Detect which cell encompasses the target text, then output its [X, Y] center coordinate. 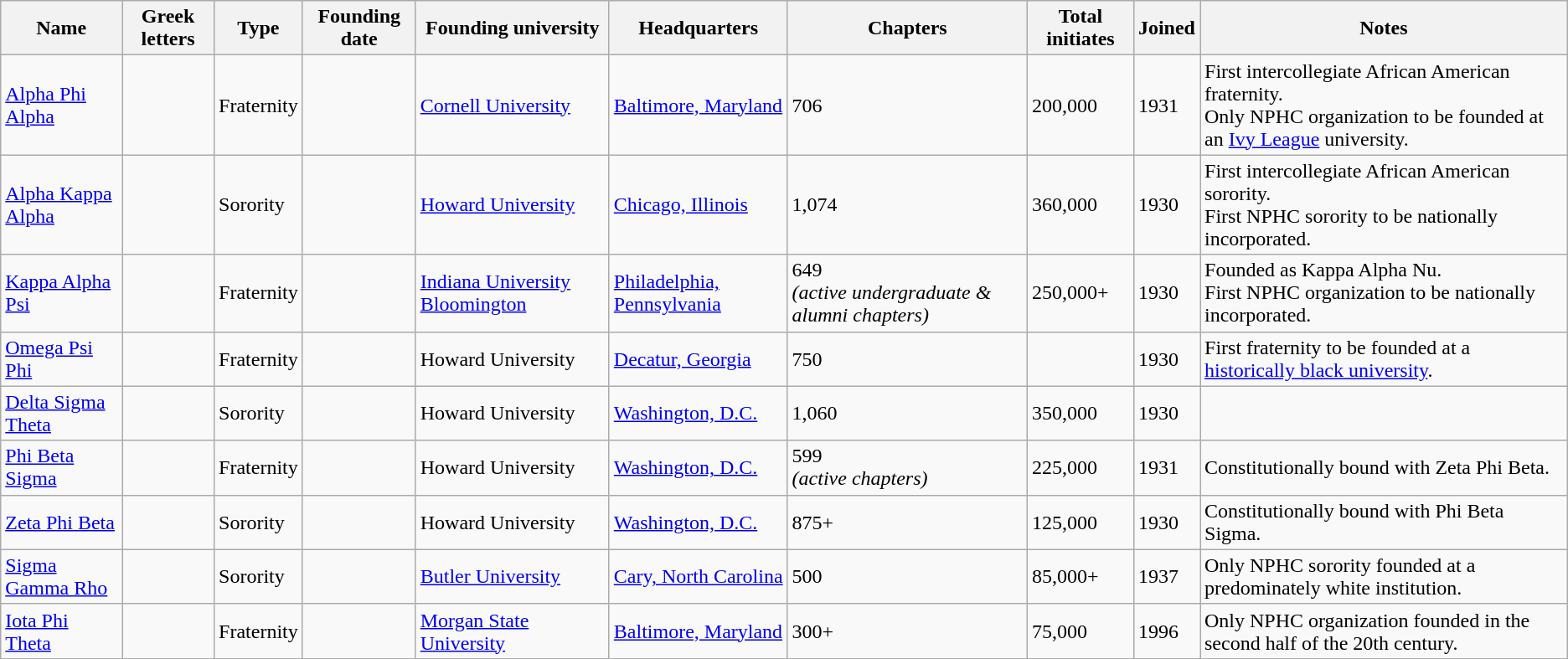
First intercollegiate African American sorority.First NPHC sorority to be nationally incorporated. [1384, 204]
1,060 [907, 414]
Notes [1384, 28]
225,000 [1081, 467]
Founding date [358, 28]
750 [907, 358]
Omega Psi Phi [62, 358]
125,000 [1081, 523]
85,000+ [1081, 576]
First fraternity to be founded at a historically black university. [1384, 358]
Delta Sigma Theta [62, 414]
200,000 [1081, 106]
Alpha Phi Alpha [62, 106]
Joined [1166, 28]
1996 [1166, 631]
First intercollegiate African American fraternity. Only NPHC organization to be founded at an Ivy League university. [1384, 106]
Alpha Kappa Alpha [62, 204]
Cary, North Carolina [699, 576]
649 (active undergraduate & alumni chapters) [907, 293]
Butler University [513, 576]
Constitutionally bound with Zeta Phi Beta. [1384, 467]
Constitutionally bound with Phi Beta Sigma. [1384, 523]
Morgan State University [513, 631]
Name [62, 28]
500 [907, 576]
Only NPHC sorority founded at a predominately white institution. [1384, 576]
Founded as Kappa Alpha Nu.First NPHC organization to be nationally incorporated. [1384, 293]
Indiana University Bloomington [513, 293]
Chapters [907, 28]
Zeta Phi Beta [62, 523]
Iota Phi Theta [62, 631]
599 (active chapters) [907, 467]
Total initiates [1081, 28]
250,000+ [1081, 293]
Founding university [513, 28]
1937 [1166, 576]
300+ [907, 631]
Headquarters [699, 28]
Kappa Alpha Psi [62, 293]
360,000 [1081, 204]
Greek letters [168, 28]
350,000 [1081, 414]
75,000 [1081, 631]
875+ [907, 523]
Chicago, Illinois [699, 204]
Type [259, 28]
Phi Beta Sigma [62, 467]
1,074 [907, 204]
Sigma Gamma Rho [62, 576]
Cornell University [513, 106]
Decatur, Georgia [699, 358]
706 [907, 106]
Only NPHC organization founded in the second half of the 20th century. [1384, 631]
Philadelphia, Pennsylvania [699, 293]
